Scan for the cell matching the given text and deliver its [X, Y] coordinate at center. 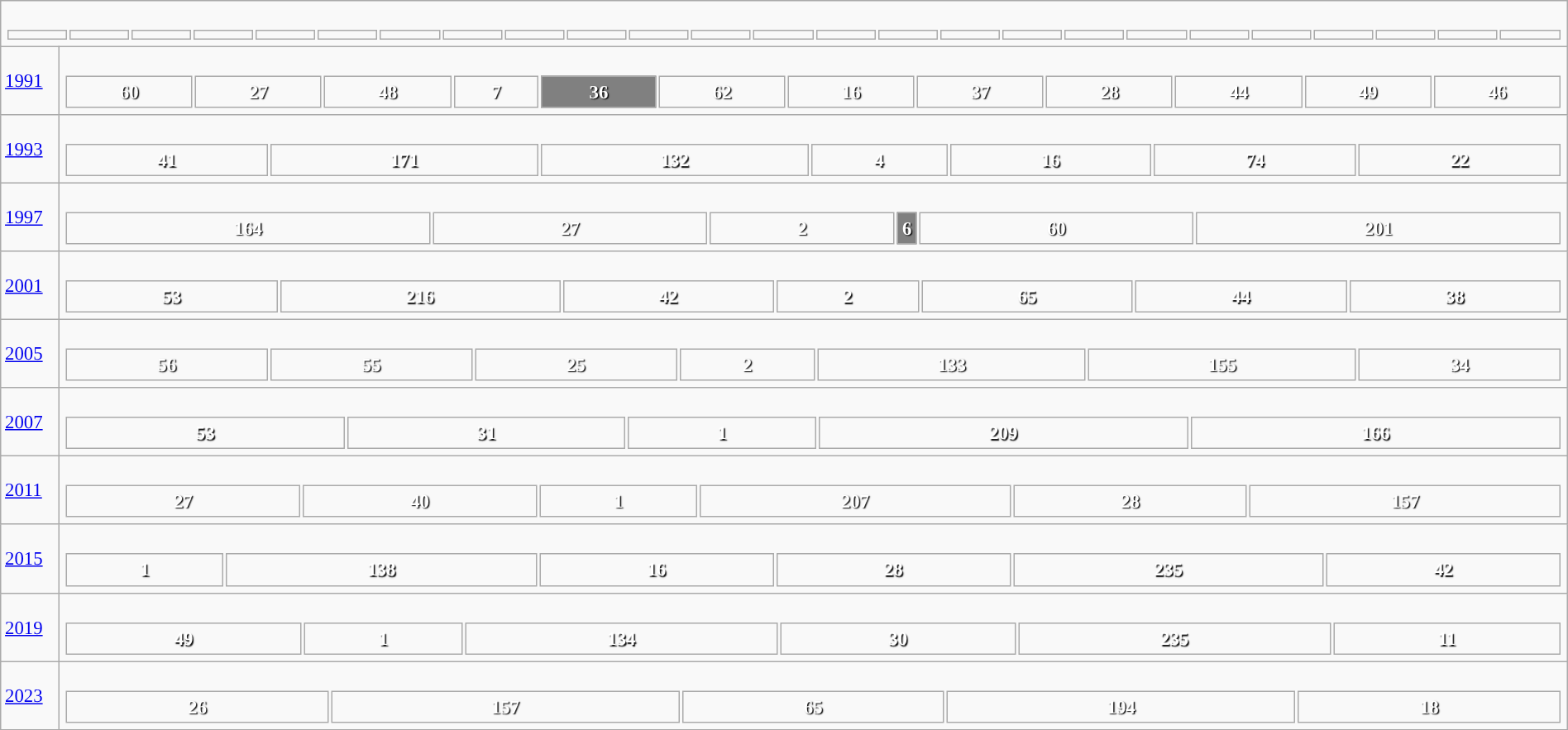
36 [599, 91]
134 [621, 638]
2011 [30, 491]
53 216 42 2 65 44 38 [813, 286]
56 55 25 2 133 155 34 [813, 354]
48 [387, 91]
2023 [30, 696]
26 157 65 194 18 [813, 696]
2019 [30, 627]
40 [420, 501]
194 [1121, 706]
55 [371, 365]
7 [496, 91]
164 27 2 6 60 201 [813, 217]
2001 [30, 286]
1 138 16 28 235 42 [813, 559]
38 [1455, 296]
62 [721, 91]
2005 [30, 354]
41 [167, 160]
4 [879, 160]
133 [952, 365]
171 [404, 160]
201 [1378, 228]
34 [1460, 365]
155 [1222, 365]
1993 [30, 149]
2007 [30, 422]
2015 [30, 559]
132 [675, 160]
1991 [30, 81]
209 [1004, 433]
30 [898, 638]
60 27 48 7 36 62 16 37 28 44 49 46 [813, 81]
216 [420, 296]
6 [906, 228]
25 [576, 365]
166 [1376, 433]
11 [1447, 638]
31 [486, 433]
164 [248, 228]
22 [1460, 160]
18 [1429, 706]
138 [381, 570]
41 171 132 4 16 74 22 [813, 149]
37 [981, 91]
49 1 134 30 235 11 [813, 627]
53 31 1 209 166 [813, 422]
56 [167, 365]
46 [1497, 91]
74 [1255, 160]
26 [198, 706]
207 [855, 501]
27 40 1 207 28 157 [813, 491]
1997 [30, 217]
